Detect which cell encompasses the target text, then output its (x, y) center coordinate. 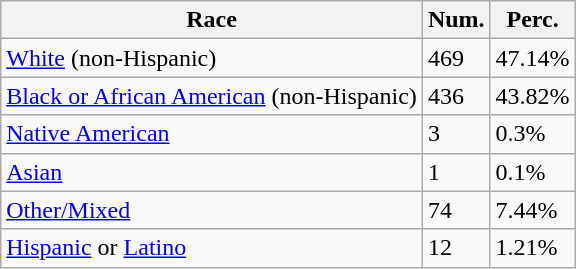
0.3% (532, 134)
Hispanic or Latino (212, 248)
Other/Mixed (212, 210)
7.44% (532, 210)
436 (456, 96)
Race (212, 20)
3 (456, 134)
1 (456, 172)
Asian (212, 172)
White (non-Hispanic) (212, 58)
Num. (456, 20)
Black or African American (non-Hispanic) (212, 96)
43.82% (532, 96)
47.14% (532, 58)
469 (456, 58)
1.21% (532, 248)
Perc. (532, 20)
Native American (212, 134)
0.1% (532, 172)
74 (456, 210)
12 (456, 248)
